For the text-containing cell, return its midpoint in [X, Y] coordinate format. 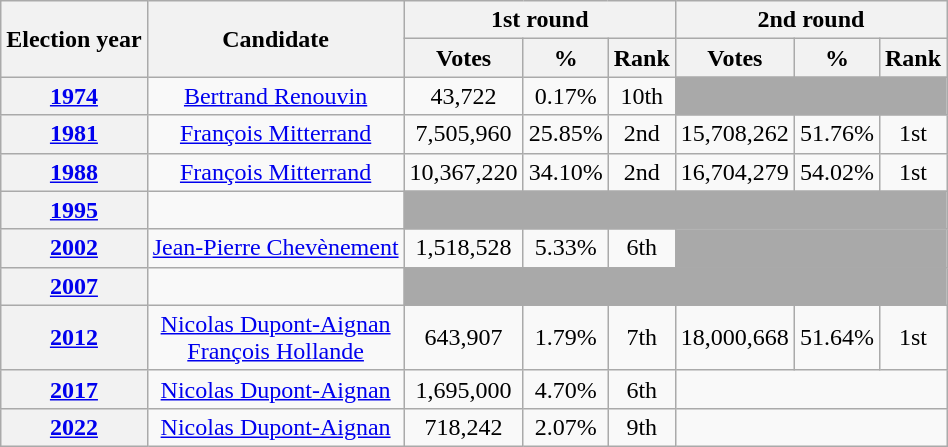
9th [642, 427]
Nicolas Dupont-Aignan François Hollande [276, 338]
43,722 [464, 96]
51.64% [836, 338]
718,242 [464, 427]
7th [642, 338]
2022 [74, 427]
2017 [74, 389]
643,907 [464, 338]
5.33% [566, 248]
2012 [74, 338]
1,518,528 [464, 248]
1974 [74, 96]
2002 [74, 248]
1,695,000 [464, 389]
Jean-Pierre Chevènement [276, 248]
1st round [540, 20]
1995 [74, 210]
54.02% [836, 172]
2nd round [810, 20]
Election year [74, 39]
10,367,220 [464, 172]
25.85% [566, 134]
2.07% [566, 427]
15,708,262 [734, 134]
2007 [74, 286]
Candidate [276, 39]
51.76% [836, 134]
16,704,279 [734, 172]
0.17% [566, 96]
Bertrand Renouvin [276, 96]
4.70% [566, 389]
1.79% [566, 338]
7,505,960 [464, 134]
10th [642, 96]
1981 [74, 134]
34.10% [566, 172]
18,000,668 [734, 338]
1988 [74, 172]
